Find where the given text appears and provide that cell's center as [X, Y] coordinate. 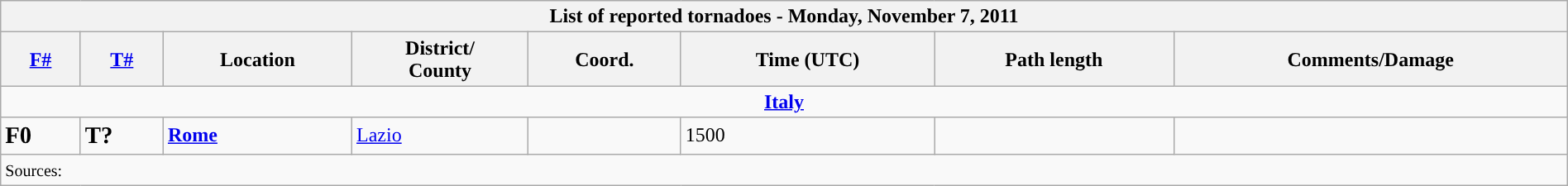
Sources: [784, 169]
Rome [257, 136]
T? [122, 136]
Italy [784, 102]
1500 [807, 136]
District/County [440, 60]
Path length [1054, 60]
Coord. [605, 60]
Lazio [440, 136]
Comments/Damage [1370, 60]
Time (UTC) [807, 60]
F# [41, 60]
F0 [41, 136]
List of reported tornadoes - Monday, November 7, 2011 [784, 17]
T# [122, 60]
Location [257, 60]
